Identify which cell holds the provided text, then report its [x, y] central coordinate. 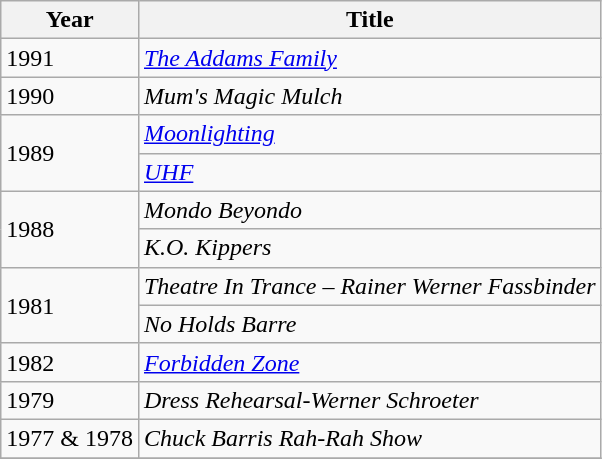
Moonlighting [370, 134]
Year [70, 20]
1991 [70, 58]
Mum's Magic Mulch [370, 96]
1982 [70, 362]
Dress Rehearsal-Werner Schroeter [370, 400]
UHF [370, 172]
1981 [70, 305]
Mondo Beyondo [370, 210]
Theatre In Trance – Rainer Werner Fassbinder [370, 286]
K.O. Kippers [370, 248]
Title [370, 20]
Forbidden Zone [370, 362]
Chuck Barris Rah-Rah Show [370, 438]
1979 [70, 400]
The Addams Family [370, 58]
1990 [70, 96]
1988 [70, 229]
No Holds Barre [370, 324]
1977 & 1978 [70, 438]
1989 [70, 153]
